From the cell containing the given text, extract its center point as (X, Y) coordinate. 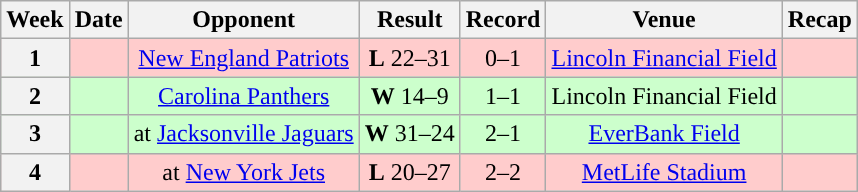
0–1 (503, 58)
Result (410, 20)
L 20–27 (410, 172)
Record (503, 20)
2–1 (503, 134)
2 (35, 96)
EverBank Field (664, 134)
W 31–24 (410, 134)
at Jacksonville Jaguars (244, 134)
L 22–31 (410, 58)
New England Patriots (244, 58)
Carolina Panthers (244, 96)
W 14–9 (410, 96)
Venue (664, 20)
Week (35, 20)
1–1 (503, 96)
Recap (820, 20)
at New York Jets (244, 172)
Opponent (244, 20)
4 (35, 172)
3 (35, 134)
1 (35, 58)
MetLife Stadium (664, 172)
Date (98, 20)
2–2 (503, 172)
